Pinpoint the cell where the given text exists, returning its (x, y) midpoint coordinate. 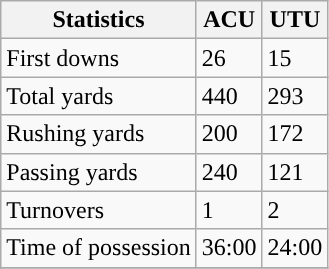
Statistics (99, 20)
Turnovers (99, 210)
Rushing yards (99, 134)
440 (229, 96)
Time of possession (99, 248)
15 (295, 58)
26 (229, 58)
Passing yards (99, 172)
24:00 (295, 248)
ACU (229, 20)
36:00 (229, 248)
172 (295, 134)
First downs (99, 58)
2 (295, 210)
UTU (295, 20)
1 (229, 210)
121 (295, 172)
200 (229, 134)
293 (295, 96)
240 (229, 172)
Total yards (99, 96)
